Capture the cell that displays the provided text and extract its (x, y) central coordinate. 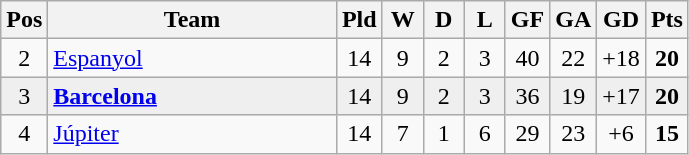
GD (622, 20)
15 (666, 134)
29 (527, 134)
40 (527, 58)
6 (484, 134)
1 (444, 134)
+17 (622, 96)
Team (192, 20)
+6 (622, 134)
Pts (666, 20)
22 (574, 58)
L (484, 20)
GA (574, 20)
Pld (359, 20)
Júpiter (192, 134)
7 (402, 134)
+18 (622, 58)
4 (24, 134)
Espanyol (192, 58)
Pos (24, 20)
GF (527, 20)
W (402, 20)
19 (574, 96)
Barcelona (192, 96)
23 (574, 134)
D (444, 20)
36 (527, 96)
